Detect which cell encompasses the target text, then output its (x, y) center coordinate. 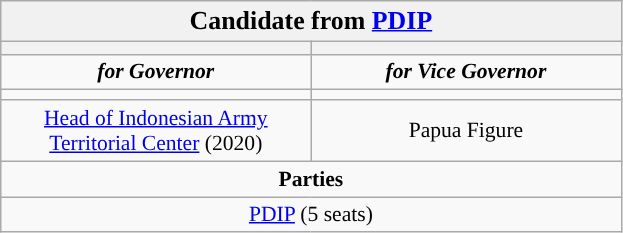
Papua Figure (466, 130)
Parties (311, 179)
PDIP (5 seats) (311, 215)
for Vice Governor (466, 72)
for Governor (156, 72)
Candidate from PDIP (311, 21)
Head of Indonesian Army Territorial Center (2020) (156, 130)
